Locate the cell with the specified text and output its [x, y] center coordinate. 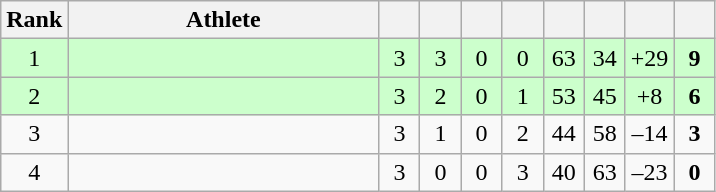
40 [564, 172]
34 [604, 58]
+29 [650, 58]
9 [694, 58]
58 [604, 134]
Athlete [224, 20]
44 [564, 134]
Rank [34, 20]
+8 [650, 96]
4 [34, 172]
45 [604, 96]
6 [694, 96]
–14 [650, 134]
53 [564, 96]
–23 [650, 172]
